Return the (X, Y) coordinate for the center point of the cell that contains the specified text.  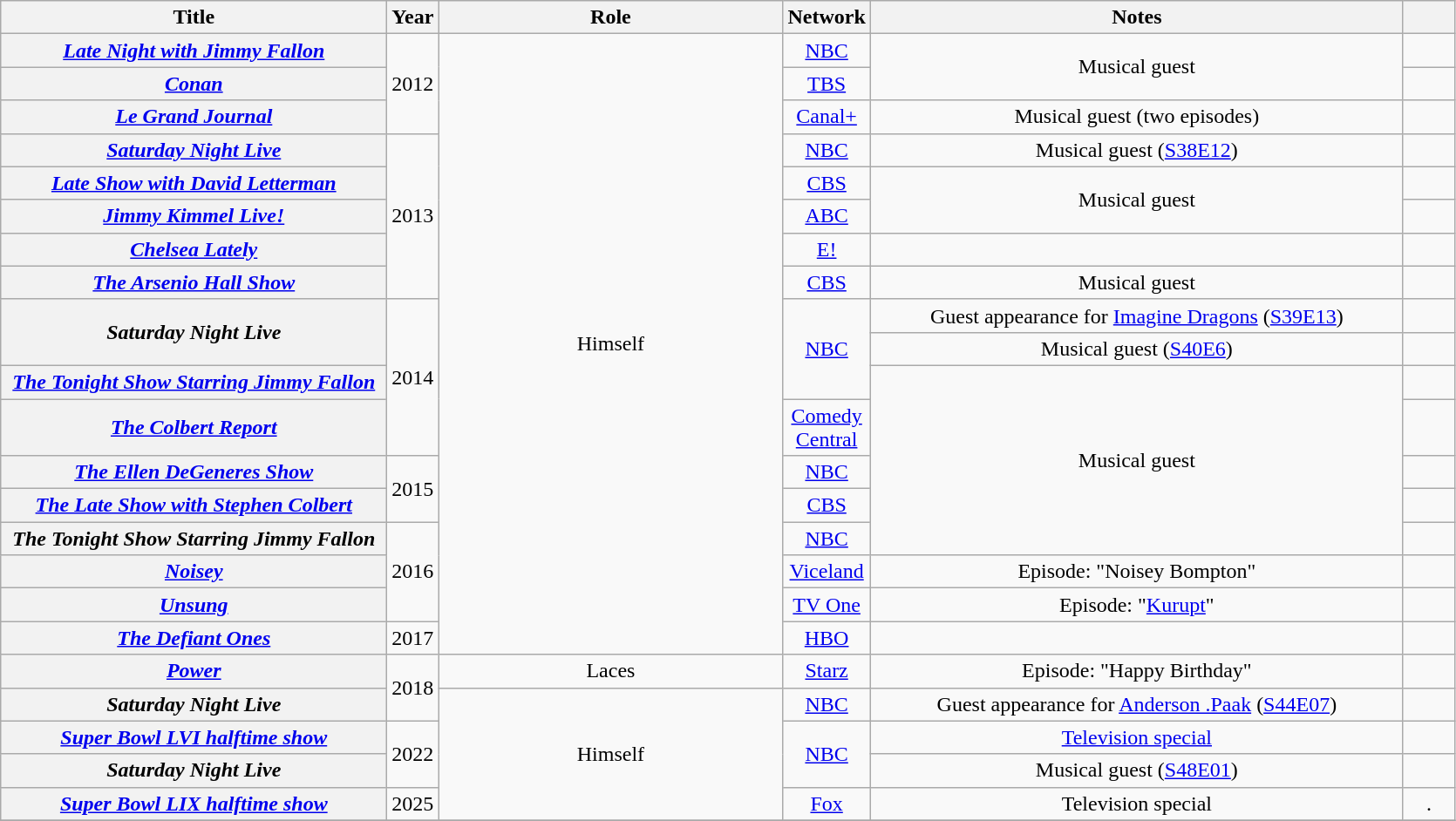
2013 (413, 216)
TV One (827, 605)
Starz (827, 671)
2018 (413, 688)
Role (610, 17)
2015 (413, 489)
Comedy Central (827, 427)
Viceland (827, 572)
Title (194, 17)
Unsung (194, 605)
The Ellen DeGeneres Show (194, 472)
Conan (194, 84)
. (1428, 804)
2014 (413, 377)
Musical guest (S40E6) (1137, 349)
Episode: "Happy Birthday" (1137, 671)
HBO (827, 638)
The Arsenio Hall Show (194, 282)
Year (413, 17)
Musical guest (S38E12) (1137, 150)
The Colbert Report (194, 427)
Power (194, 671)
2016 (413, 572)
Notes (1137, 17)
Noisey (194, 572)
Canal+ (827, 117)
Laces (610, 671)
Super Bowl LIX halftime show (194, 804)
The Late Show with Stephen Colbert (194, 505)
2012 (413, 84)
2022 (413, 754)
Guest appearance for Imagine Dragons (S39E13) (1137, 316)
2017 (413, 638)
Musical guest (two episodes) (1137, 117)
ABC (827, 216)
Late Night with Jimmy Fallon (194, 51)
The Defiant Ones (194, 638)
Musical guest (S48E01) (1137, 770)
E! (827, 249)
Le Grand Journal (194, 117)
Episode: "Kurupt" (1137, 605)
Network (827, 17)
Guest appearance for Anderson .Paak (S44E07) (1137, 704)
Fox (827, 804)
2025 (413, 804)
TBS (827, 84)
Episode: "Noisey Bompton" (1137, 572)
Chelsea Lately (194, 249)
Super Bowl LVI halftime show (194, 737)
Jimmy Kimmel Live! (194, 216)
Late Show with David Letterman (194, 183)
